Return (X, Y) of the center of cell containing provided text 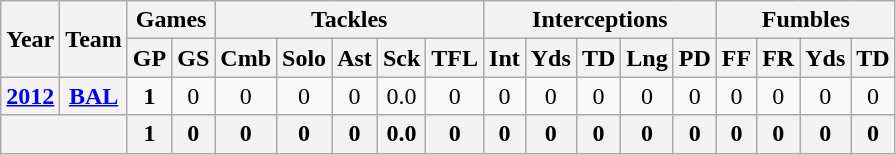
BAL (94, 96)
Games (170, 20)
Lng (647, 58)
Interceptions (600, 20)
FF (736, 58)
Int (505, 58)
2012 (30, 96)
TFL (455, 58)
Team (94, 39)
Solo (304, 58)
PD (694, 58)
Sck (401, 58)
Tackles (350, 20)
GS (194, 58)
Year (30, 39)
Cmb (246, 58)
Ast (355, 58)
FR (778, 58)
Fumbles (806, 20)
GP (149, 58)
